Determine the [x, y] coordinate at the center of the cell enclosing the given text.  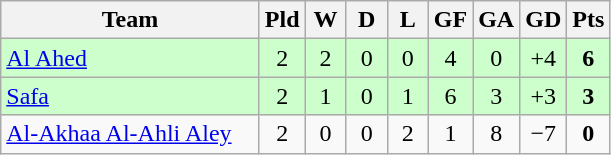
8 [496, 134]
4 [450, 58]
Safa [130, 96]
GD [544, 20]
Pts [588, 20]
+3 [544, 96]
GF [450, 20]
Al-Akhaa Al-Ahli Aley [130, 134]
Team [130, 20]
Al Ahed [130, 58]
+4 [544, 58]
D [366, 20]
Pld [282, 20]
−7 [544, 134]
W [326, 20]
GA [496, 20]
L [408, 20]
